Provide the (X, Y) coordinate of the cell's center where the given text is located.  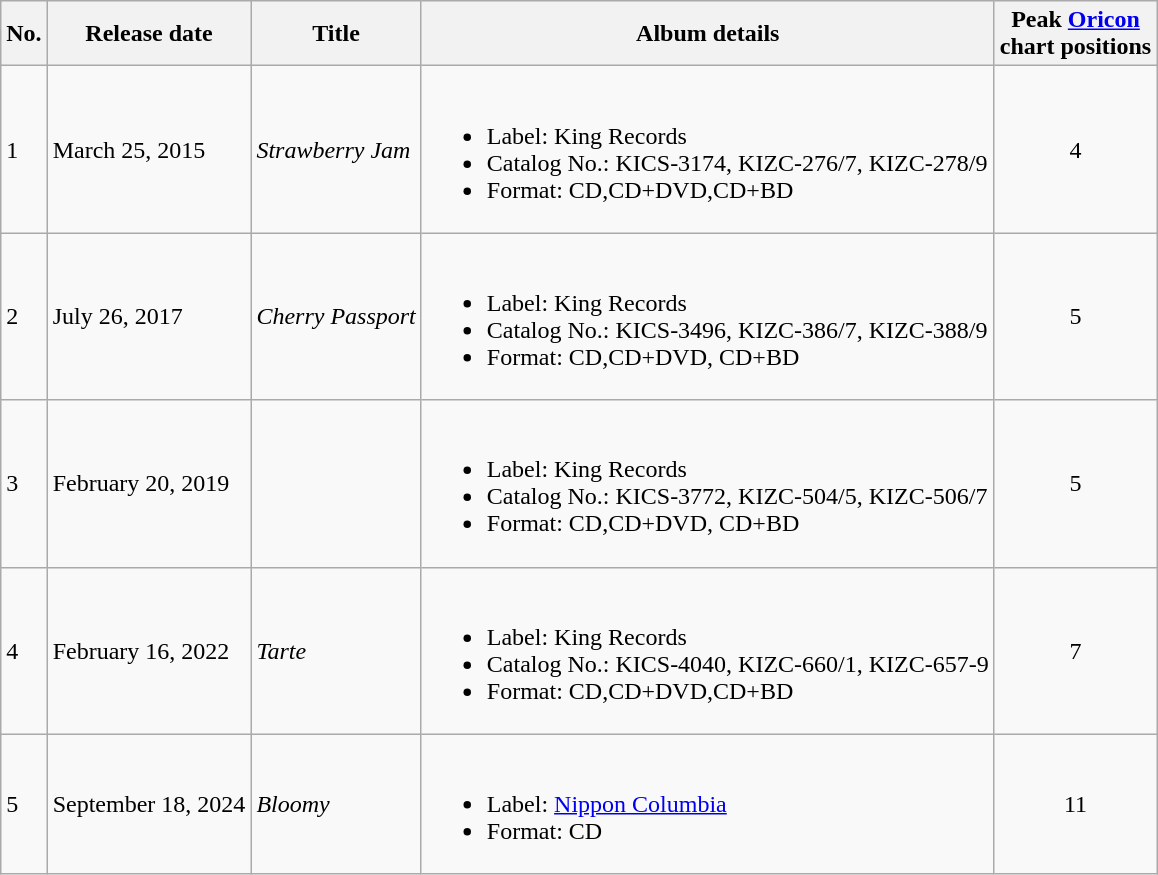
March 25, 2015 (149, 150)
Tarte (336, 650)
February 20, 2019 (149, 484)
September 18, 2024 (149, 804)
Release date (149, 34)
1 (24, 150)
7 (1075, 650)
Label: King RecordsCatalog No.: KICS-3496, KIZC-386/7, KIZC-388/9Format: CD,CD+DVD, CD+BD (708, 316)
No. (24, 34)
Label: King RecordsCatalog No.: KICS-3772, KIZC-504/5, KIZC-506/7Format: CD,CD+DVD, CD+BD (708, 484)
Label: King RecordsCatalog No.: KICS-3174, KIZC-276/7, KIZC-278/9Format: CD,CD+DVD,CD+BD (708, 150)
Label: Nippon ColumbiaFormat: CD (708, 804)
11 (1075, 804)
2 (24, 316)
Bloomy (336, 804)
July 26, 2017 (149, 316)
February 16, 2022 (149, 650)
Album details (708, 34)
Label: King RecordsCatalog No.: KICS-4040, KIZC-660/1, KIZC-657-9Format: CD,CD+DVD,CD+BD (708, 650)
Strawberry Jam (336, 150)
Cherry Passport (336, 316)
Title (336, 34)
Peak Oricon chart positions (1075, 34)
3 (24, 484)
